Search for the cell housing the specified text and yield its (X, Y) center coordinate. 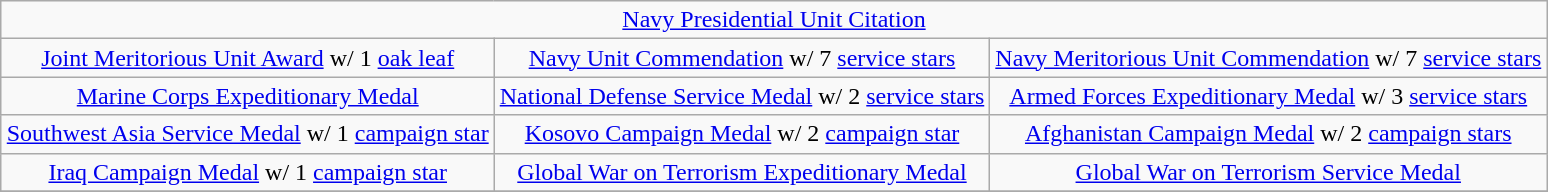
Joint Meritorious Unit Award w/ 1 oak leaf (248, 58)
Kosovo Campaign Medal w/ 2 campaign star (742, 134)
Navy Unit Commendation w/ 7 service stars (742, 58)
Global War on Terrorism Expeditionary Medal (742, 172)
National Defense Service Medal w/ 2 service stars (742, 96)
Marine Corps Expeditionary Medal (248, 96)
Iraq Campaign Medal w/ 1 campaign star (248, 172)
Armed Forces Expeditionary Medal w/ 3 service stars (1268, 96)
Southwest Asia Service Medal w/ 1 campaign star (248, 134)
Navy Presidential Unit Citation (774, 20)
Navy Meritorious Unit Commendation w/ 7 service stars (1268, 58)
Global War on Terrorism Service Medal (1268, 172)
Afghanistan Campaign Medal w/ 2 campaign stars (1268, 134)
